Find where the given text appears and provide that cell's center as [X, Y] coordinate. 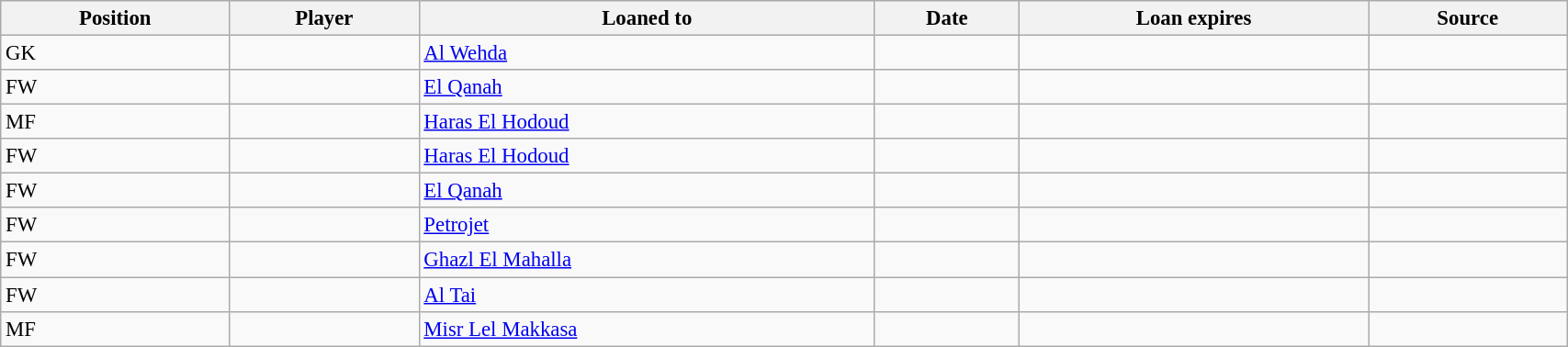
Loaned to [647, 18]
Position [116, 18]
Petrojet [647, 225]
Date [946, 18]
GK [116, 53]
Player [324, 18]
Source [1468, 18]
Ghazl El Mahalla [647, 260]
Misr Lel Makkasa [647, 329]
Loan expires [1193, 18]
Al Wehda [647, 53]
Al Tai [647, 295]
